Find where the given text appears and provide that cell's center as [x, y] coordinate. 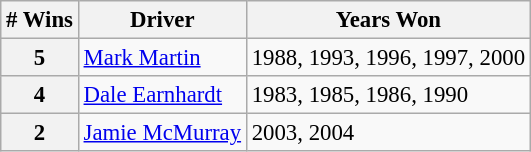
Dale Earnhardt [162, 95]
1983, 1985, 1986, 1990 [388, 95]
5 [40, 58]
Years Won [388, 20]
Driver [162, 20]
2003, 2004 [388, 133]
Mark Martin [162, 58]
Jamie McMurray [162, 133]
1988, 1993, 1996, 1997, 2000 [388, 58]
4 [40, 95]
2 [40, 133]
# Wins [40, 20]
